Output the [x, y] coordinate of the center of the cell containing the given text.  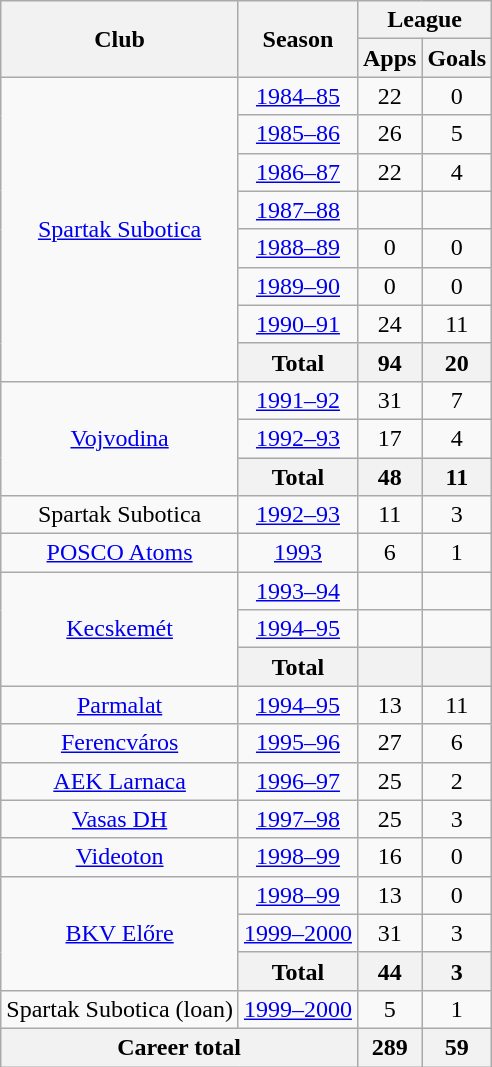
26 [389, 134]
16 [389, 857]
24 [389, 324]
AEK Larnaca [120, 781]
17 [389, 438]
20 [457, 362]
1985–86 [298, 134]
1993 [298, 553]
Apps [389, 58]
7 [457, 400]
1996–97 [298, 781]
1984–85 [298, 96]
1987–88 [298, 210]
1997–98 [298, 819]
Videoton [120, 857]
Career total [180, 1047]
94 [389, 362]
2 [457, 781]
Kecskemét [120, 629]
POSCO Atoms [120, 553]
League [424, 20]
1995–96 [298, 743]
Ferencváros [120, 743]
59 [457, 1047]
1988–89 [298, 248]
289 [389, 1047]
1990–91 [298, 324]
Parmalat [120, 705]
27 [389, 743]
Goals [457, 58]
Spartak Subotica (loan) [120, 1009]
Vojvodina [120, 438]
BKV Előre [120, 933]
Season [298, 39]
1989–90 [298, 286]
1993–94 [298, 591]
48 [389, 477]
44 [389, 971]
Club [120, 39]
Vasas DH [120, 819]
1986–87 [298, 172]
1991–92 [298, 400]
